Pinpoint the cell where the given text exists, returning its (x, y) midpoint coordinate. 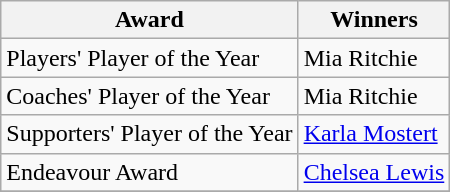
Supporters' Player of the Year (150, 134)
Karla Mostert (374, 134)
Chelsea Lewis (374, 172)
Winners (374, 20)
Endeavour Award (150, 172)
Coaches' Player of the Year (150, 96)
Players' Player of the Year (150, 58)
Award (150, 20)
